Provide the (X, Y) coordinate of the cell's center where the given text is located.  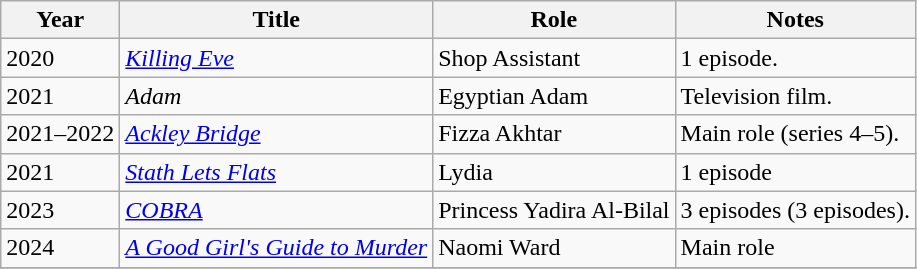
2020 (60, 58)
Television film. (795, 96)
A Good Girl's Guide to Murder (276, 248)
Year (60, 20)
Main role (795, 248)
Stath Lets Flats (276, 172)
1 episode. (795, 58)
Lydia (554, 172)
Notes (795, 20)
2023 (60, 210)
COBRA (276, 210)
Egyptian Adam (554, 96)
Naomi Ward (554, 248)
Shop Assistant (554, 58)
Main role (series 4–5). (795, 134)
3 episodes (3 episodes). (795, 210)
Ackley Bridge (276, 134)
Princess Yadira Al-Bilal (554, 210)
2021–2022 (60, 134)
Killing Eve (276, 58)
Role (554, 20)
1 episode (795, 172)
Title (276, 20)
Adam (276, 96)
Fizza Akhtar (554, 134)
2024 (60, 248)
